Search for the cell housing the specified text and yield its [X, Y] center coordinate. 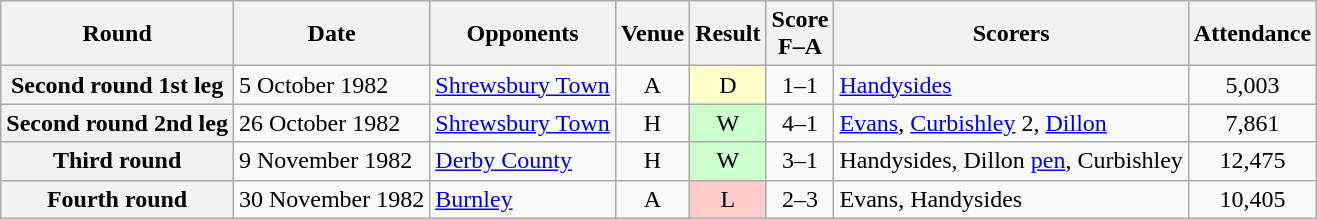
Result [728, 34]
Second round 1st leg [118, 85]
ScoreF–A [800, 34]
Second round 2nd leg [118, 123]
9 November 1982 [331, 161]
Handysides [1011, 85]
5 October 1982 [331, 85]
26 October 1982 [331, 123]
30 November 1982 [331, 199]
Fourth round [118, 199]
12,475 [1252, 161]
L [728, 199]
Derby County [523, 161]
5,003 [1252, 85]
Attendance [1252, 34]
Evans, Curbishley 2, Dillon [1011, 123]
2–3 [800, 199]
Burnley [523, 199]
Venue [652, 34]
Handysides, Dillon pen, Curbishley [1011, 161]
10,405 [1252, 199]
Opponents [523, 34]
Round [118, 34]
Evans, Handysides [1011, 199]
Date [331, 34]
7,861 [1252, 123]
D [728, 85]
1–1 [800, 85]
4–1 [800, 123]
Third round [118, 161]
3–1 [800, 161]
Scorers [1011, 34]
